Locate the cell with the specified text and output its [x, y] center coordinate. 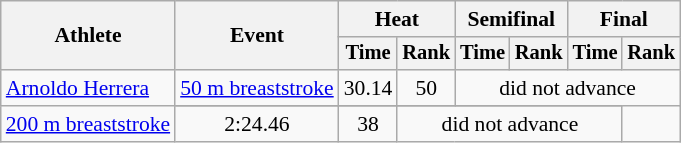
2:24.46 [257, 124]
Event [257, 36]
Semifinal [511, 19]
Arnoldo Herrera [88, 88]
Final [624, 19]
200 m breaststroke [88, 124]
30.14 [368, 88]
Heat [397, 19]
50 [426, 88]
38 [368, 124]
50 m breaststroke [257, 88]
Athlete [88, 36]
